Determine the (x, y) coordinate at the center of the cell enclosing the given text.  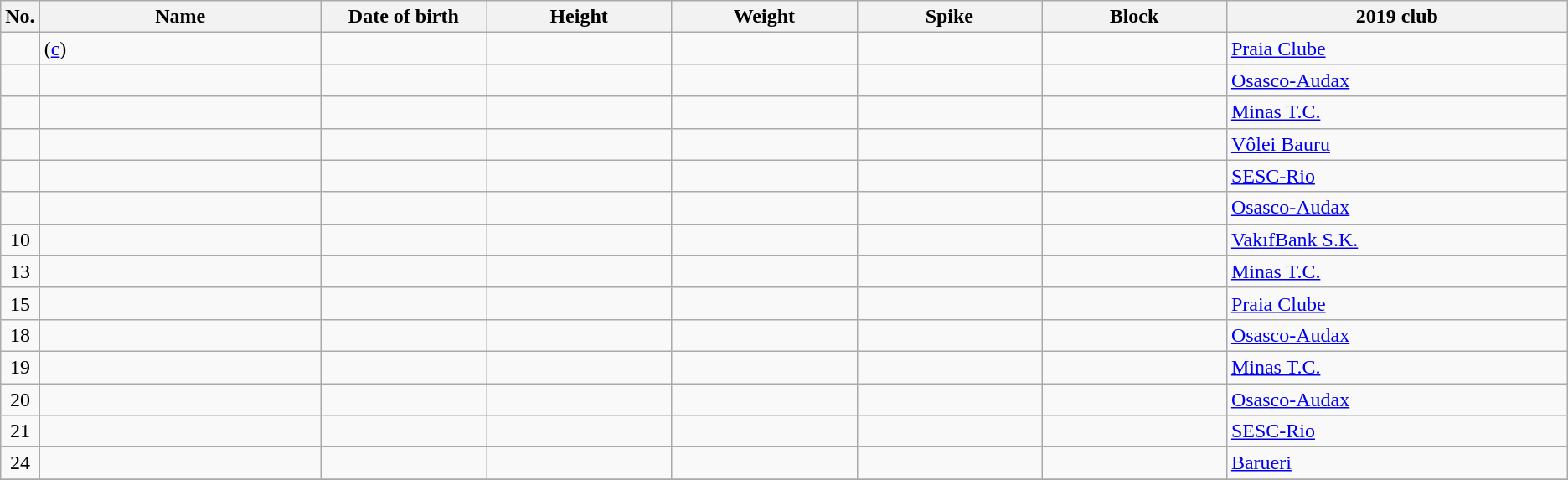
20 (20, 400)
21 (20, 431)
10 (20, 240)
Vôlei Bauru (1397, 144)
24 (20, 463)
Name (180, 17)
(c) (180, 49)
13 (20, 271)
19 (20, 367)
Height (580, 17)
Date of birth (404, 17)
VakıfBank S.K. (1397, 240)
Weight (764, 17)
Block (1134, 17)
Barueri (1397, 463)
18 (20, 335)
No. (20, 17)
Spike (950, 17)
15 (20, 303)
2019 club (1397, 17)
